Return (x, y) of the center of cell containing provided text 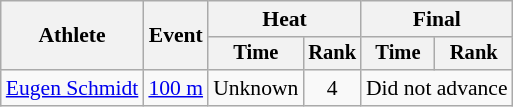
Unknown (256, 88)
Athlete (72, 36)
Did not advance (437, 88)
100 m (176, 88)
Event (176, 36)
4 (332, 88)
Final (437, 19)
Eugen Schmidt (72, 88)
Heat (284, 19)
